Pinpoint the cell where the given text exists, returning its [X, Y] midpoint coordinate. 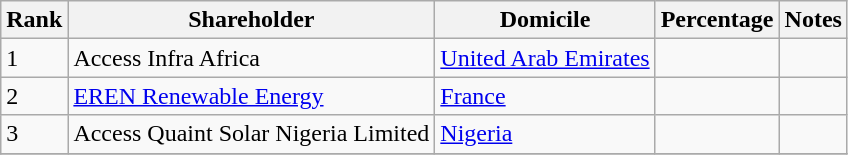
Shareholder [252, 20]
Access Quaint Solar Nigeria Limited [252, 134]
Domicile [545, 20]
Access Infra Africa [252, 58]
EREN Renewable Energy [252, 96]
Percentage [717, 20]
Nigeria [545, 134]
1 [34, 58]
Notes [813, 20]
2 [34, 96]
France [545, 96]
3 [34, 134]
Rank [34, 20]
United Arab Emirates [545, 58]
